Search for the cell housing the specified text and yield its (X, Y) center coordinate. 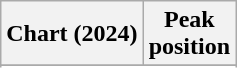
Peakposition (189, 34)
Chart (2024) (72, 34)
